Capture the cell that displays the provided text and extract its [X, Y] central coordinate. 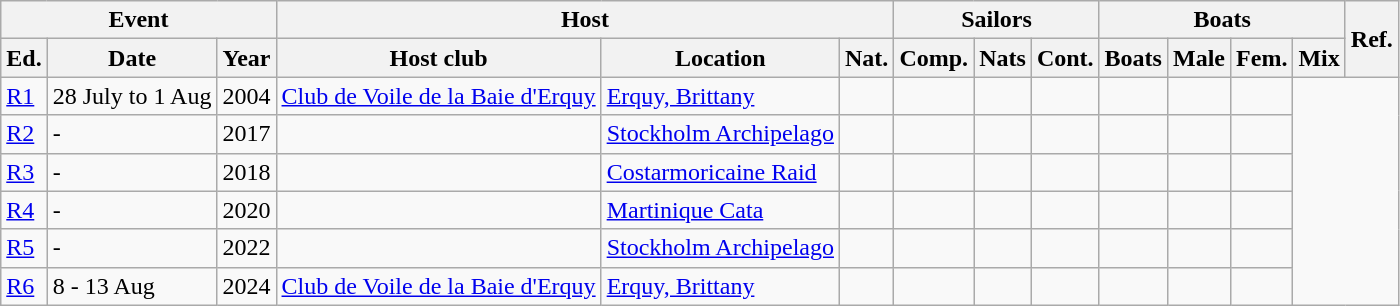
Nat. [866, 58]
Ed. [24, 58]
Year [246, 58]
R1 [24, 96]
8 - 13 Aug [132, 286]
R3 [24, 172]
R6 [24, 286]
28 July to 1 Aug [132, 96]
Costarmoricaine Raid [720, 172]
R2 [24, 134]
Date [132, 58]
Male [1198, 58]
Comp. [934, 58]
R5 [24, 248]
2018 [246, 172]
Sailors [996, 20]
Mix [1319, 58]
Nats [1003, 58]
Location [720, 58]
Martinique Cata [720, 210]
2022 [246, 248]
Event [138, 20]
2024 [246, 286]
2017 [246, 134]
Cont. [1065, 58]
R4 [24, 210]
Fem. [1262, 58]
2020 [246, 210]
Host [585, 20]
Host club [438, 58]
Ref. [1372, 39]
2004 [246, 96]
